Capture the cell that displays the provided text and extract its (X, Y) central coordinate. 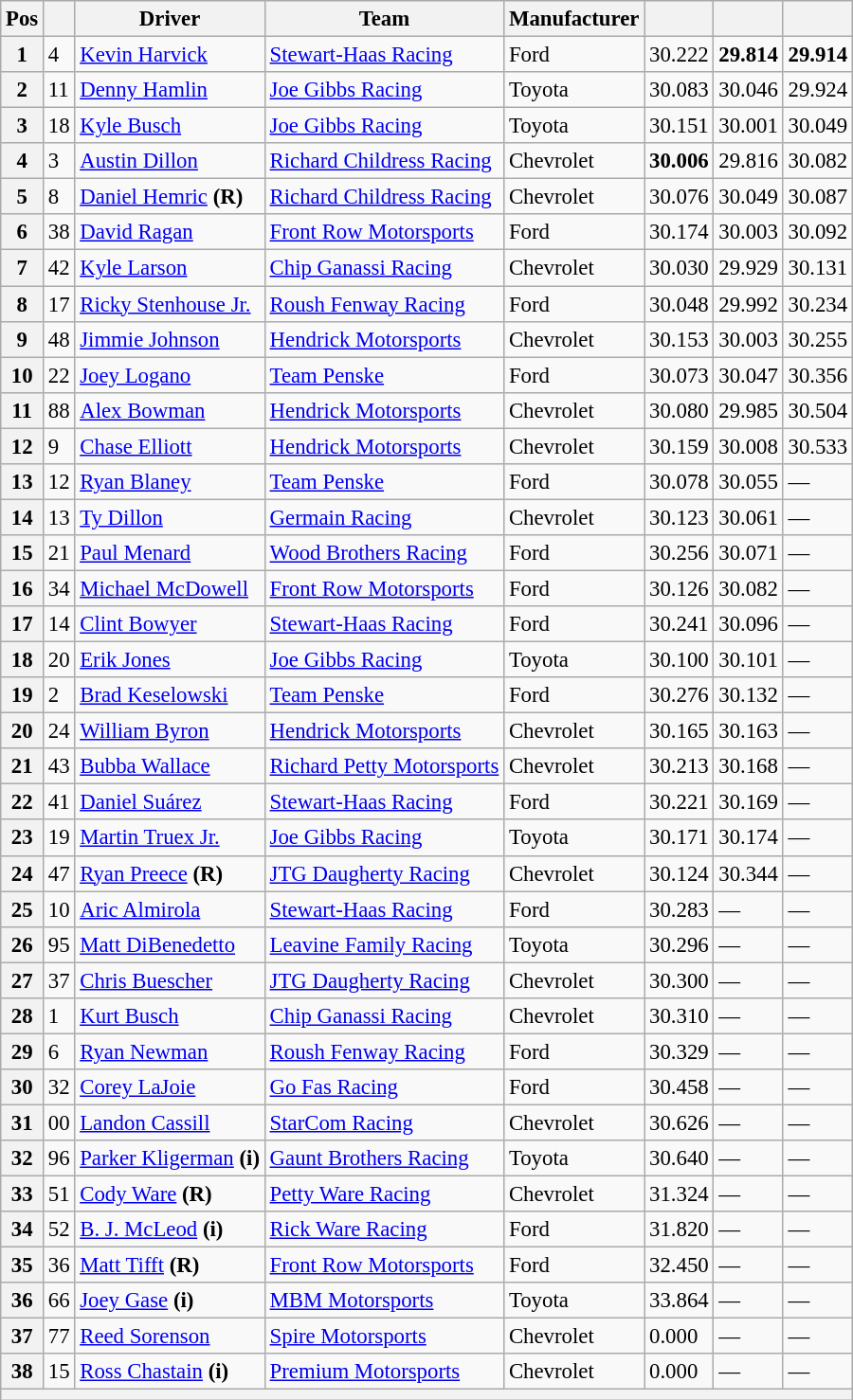
Denny Hamlin (170, 90)
Premium Motorsports (384, 1373)
Jimmie Johnson (170, 339)
32.450 (679, 1265)
Erik Jones (170, 660)
Corey LaJoie (170, 1087)
29.914 (817, 55)
30.046 (749, 90)
30.163 (749, 731)
88 (59, 410)
Reed Sorenson (170, 1337)
30.159 (679, 446)
30 (23, 1087)
Daniel Hemric (R) (170, 197)
48 (59, 339)
Manufacturer (574, 19)
30.008 (749, 446)
B. J. McLeod (i) (170, 1229)
Chris Buescher (170, 980)
Alex Bowman (170, 410)
30.168 (749, 766)
29.924 (817, 90)
29.985 (749, 410)
30.092 (817, 232)
30.234 (817, 304)
Rick Ware Racing (384, 1229)
31 (23, 1122)
31.324 (679, 1194)
Clint Bowyer (170, 624)
30.048 (679, 304)
30.165 (679, 731)
30.310 (679, 1016)
Aric Almirola (170, 909)
16 (23, 588)
30.124 (679, 873)
30.171 (679, 838)
William Byron (170, 731)
30.078 (679, 482)
30.001 (749, 126)
30.222 (679, 55)
Kyle Busch (170, 126)
30.151 (679, 126)
30.100 (679, 660)
26 (23, 944)
30.073 (679, 375)
29.816 (749, 161)
Petty Ware Racing (384, 1194)
30.221 (679, 802)
Ross Chastain (i) (170, 1373)
30.101 (749, 660)
29 (23, 1051)
Kyle Larson (170, 268)
30.126 (679, 588)
Martin Truex Jr. (170, 838)
Brad Keselowski (170, 695)
7 (23, 268)
30.640 (679, 1158)
28 (23, 1016)
Ryan Preece (R) (170, 873)
47 (59, 873)
Michael McDowell (170, 588)
Bubba Wallace (170, 766)
Richard Petty Motorsports (384, 766)
30.504 (817, 410)
51 (59, 1194)
27 (23, 980)
95 (59, 944)
30.153 (679, 339)
43 (59, 766)
30.329 (679, 1051)
77 (59, 1337)
31.820 (679, 1229)
David Ragan (170, 232)
30.061 (749, 517)
Germain Racing (384, 517)
Daniel Suárez (170, 802)
30.083 (679, 90)
33.864 (679, 1301)
33 (23, 1194)
30.169 (749, 802)
30.241 (679, 624)
Matt Tifft (R) (170, 1265)
30.080 (679, 410)
00 (59, 1122)
30.626 (679, 1122)
42 (59, 268)
Ty Dillon (170, 517)
Spire Motorsports (384, 1337)
Matt DiBenedetto (170, 944)
30.131 (817, 268)
30.055 (749, 482)
29.929 (749, 268)
30.356 (817, 375)
35 (23, 1265)
Joey Logano (170, 375)
30.047 (749, 375)
52 (59, 1229)
30.283 (679, 909)
30.030 (679, 268)
Leavine Family Racing (384, 944)
30.213 (679, 766)
23 (23, 838)
StarCom Racing (384, 1122)
Landon Cassill (170, 1122)
30.076 (679, 197)
30.006 (679, 161)
Pos (23, 19)
Wood Brothers Racing (384, 553)
Kevin Harvick (170, 55)
30.256 (679, 553)
30.300 (679, 980)
Kurt Busch (170, 1016)
30.071 (749, 553)
Ryan Newman (170, 1051)
Austin Dillon (170, 161)
Cody Ware (R) (170, 1194)
30.296 (679, 944)
66 (59, 1301)
30.255 (817, 339)
Go Fas Racing (384, 1087)
Chase Elliott (170, 446)
29.814 (749, 55)
Joey Gase (i) (170, 1301)
29.992 (749, 304)
5 (23, 197)
MBM Motorsports (384, 1301)
Driver (170, 19)
30.458 (679, 1087)
30.096 (749, 624)
Parker Kligerman (i) (170, 1158)
30.533 (817, 446)
25 (23, 909)
96 (59, 1158)
Ryan Blaney (170, 482)
Gaunt Brothers Racing (384, 1158)
30.132 (749, 695)
Paul Menard (170, 553)
30.344 (749, 873)
30.087 (817, 197)
Ricky Stenhouse Jr. (170, 304)
30.123 (679, 517)
41 (59, 802)
30.276 (679, 695)
Team (384, 19)
